Output the (X, Y) coordinate of the center of the cell containing the given text.  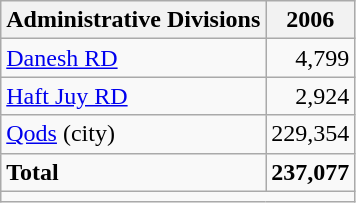
Qods (city) (134, 134)
Danesh RD (134, 58)
Administrative Divisions (134, 20)
2,924 (310, 96)
4,799 (310, 58)
Total (134, 172)
229,354 (310, 134)
2006 (310, 20)
Haft Juy RD (134, 96)
237,077 (310, 172)
